Locate the cell with the specified text and output its (x, y) center coordinate. 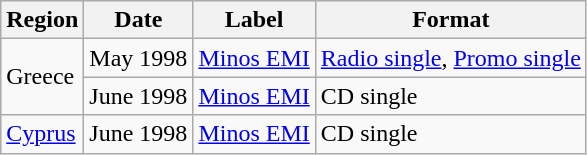
Radio single, Promo single (450, 58)
Greece (42, 77)
Format (450, 20)
Region (42, 20)
May 1998 (138, 58)
Label (254, 20)
Cyprus (42, 134)
Date (138, 20)
